Determine the (X, Y) coordinate at the center of the cell enclosing the given text.  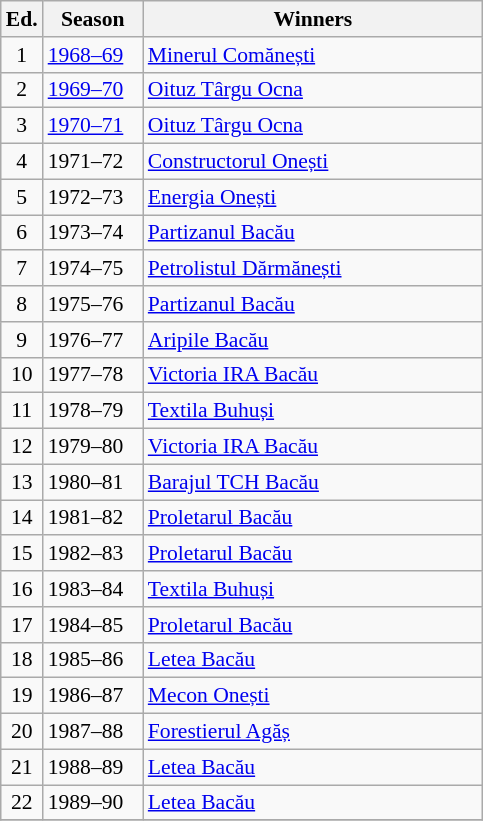
1968–69 (93, 55)
Forestierul Agăș (313, 732)
Ed. (22, 19)
1985–86 (93, 660)
1976–77 (93, 340)
1973–74 (93, 233)
Aripile Bacău (313, 340)
1969–70 (93, 90)
5 (22, 197)
1970–71 (93, 126)
1982–83 (93, 554)
1975–76 (93, 304)
Constructorul Onești (313, 162)
3 (22, 126)
20 (22, 732)
1980–81 (93, 482)
Petrolistul Dărmănești (313, 269)
1987–88 (93, 732)
1989–90 (93, 803)
1983–84 (93, 589)
12 (22, 447)
Energia Onești (313, 197)
10 (22, 375)
19 (22, 696)
1978–79 (93, 411)
14 (22, 518)
4 (22, 162)
Minerul Comănești (313, 55)
1988–89 (93, 767)
15 (22, 554)
1971–72 (93, 162)
22 (22, 803)
1986–87 (93, 696)
8 (22, 304)
21 (22, 767)
13 (22, 482)
Season (93, 19)
1981–82 (93, 518)
Mecon Onești (313, 696)
1 (22, 55)
9 (22, 340)
11 (22, 411)
1977–78 (93, 375)
6 (22, 233)
1979–80 (93, 447)
7 (22, 269)
Barajul TCH Bacău (313, 482)
1984–85 (93, 625)
2 (22, 90)
1974–75 (93, 269)
18 (22, 660)
Winners (313, 19)
16 (22, 589)
17 (22, 625)
1972–73 (93, 197)
